Output the [X, Y] coordinate of the center of the cell containing the given text.  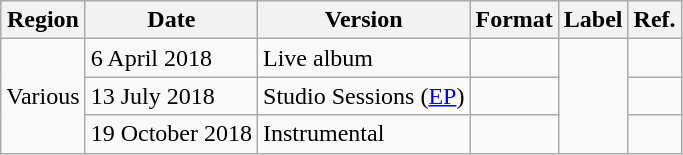
13 July 2018 [171, 96]
Instrumental [364, 134]
Label [593, 20]
Ref. [654, 20]
Region [43, 20]
19 October 2018 [171, 134]
Live album [364, 58]
Date [171, 20]
Studio Sessions (EP) [364, 96]
Format [514, 20]
6 April 2018 [171, 58]
Version [364, 20]
Various [43, 96]
